Return (X, Y) of the center of cell containing provided text 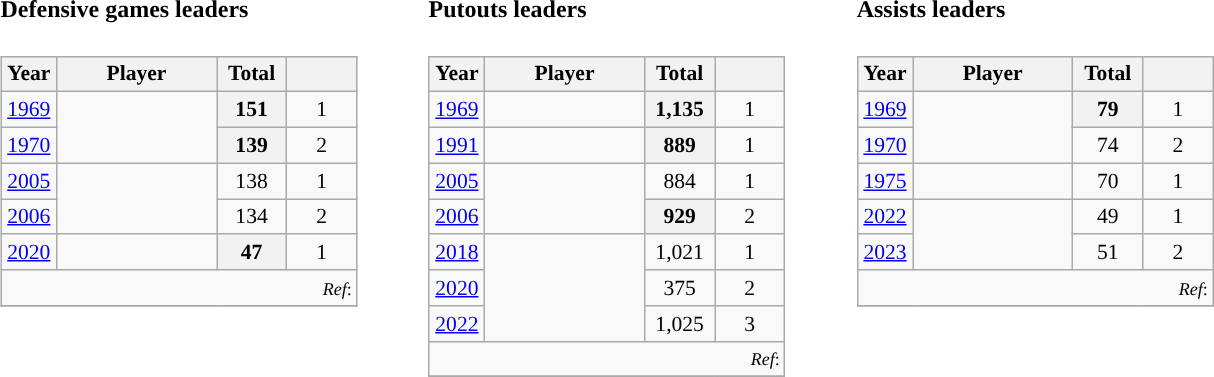
2018 (456, 252)
889 (680, 145)
134 (251, 217)
47 (251, 252)
1,135 (680, 110)
1991 (456, 145)
51 (1108, 252)
375 (680, 288)
70 (1108, 181)
3 (750, 323)
1,025 (680, 323)
884 (680, 181)
1975 (884, 181)
139 (251, 145)
49 (1108, 217)
79 (1108, 110)
1,021 (680, 252)
151 (251, 110)
2023 (884, 252)
138 (251, 181)
929 (680, 217)
74 (1108, 145)
